For the text-containing cell, return its midpoint in [X, Y] coordinate format. 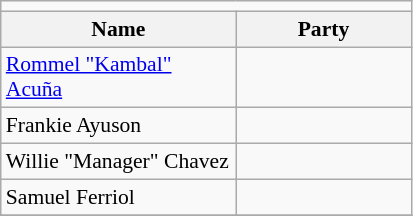
Samuel Ferriol [118, 197]
Party [324, 29]
Name [118, 29]
Frankie Ayuson [118, 126]
Rommel "Kambal" Acuña [118, 78]
Willie "Manager" Chavez [118, 162]
